Identify which cell holds the provided text, then report its [x, y] central coordinate. 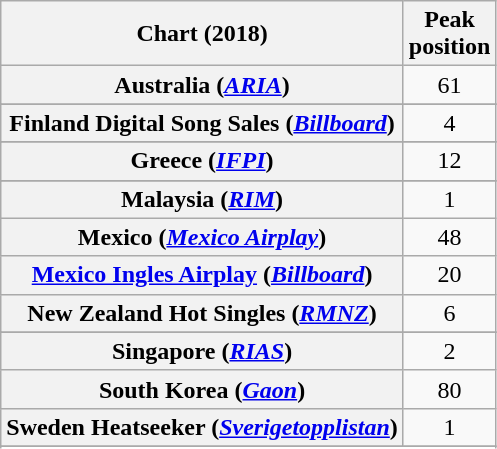
4 [449, 123]
61 [449, 85]
12 [449, 161]
South Korea (Gaon) [202, 389]
2 [449, 351]
Greece (IFPI) [202, 161]
Finland Digital Song Sales (Billboard) [202, 123]
80 [449, 389]
20 [449, 275]
48 [449, 237]
Sweden Heatseeker (Sverigetopplistan) [202, 427]
Australia (ARIA) [202, 85]
Mexico (Mexico Airplay) [202, 237]
Peak position [449, 34]
Chart (2018) [202, 34]
Mexico Ingles Airplay (Billboard) [202, 275]
Singapore (RIAS) [202, 351]
New Zealand Hot Singles (RMNZ) [202, 313]
Malaysia (RIM) [202, 199]
6 [449, 313]
